Pinpoint the cell where the given text exists, returning its [X, Y] midpoint coordinate. 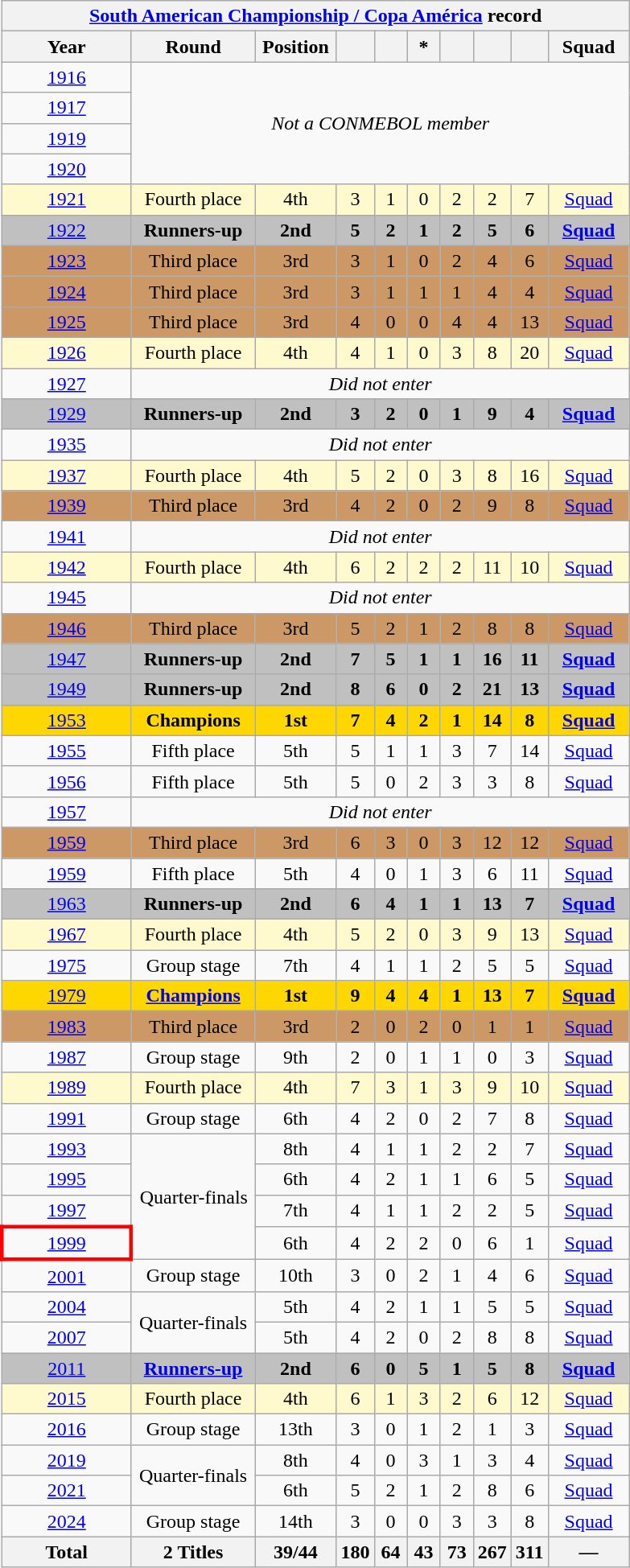
— [589, 1552]
Not a CONMEBOL member [380, 123]
10th [296, 1276]
1947 [66, 659]
1979 [66, 996]
1957 [66, 812]
* [423, 47]
43 [423, 1552]
1946 [66, 628]
1987 [66, 1057]
1920 [66, 169]
14th [296, 1521]
1963 [66, 904]
2001 [66, 1276]
1919 [66, 138]
1929 [66, 414]
1923 [66, 261]
Round [193, 47]
2019 [66, 1460]
1945 [66, 598]
1927 [66, 384]
Position [296, 47]
180 [356, 1552]
1983 [66, 1027]
2 Titles [193, 1552]
1935 [66, 445]
2024 [66, 1521]
311 [529, 1552]
1993 [66, 1149]
1955 [66, 751]
13th [296, 1430]
20 [529, 352]
1995 [66, 1179]
1917 [66, 108]
1916 [66, 77]
1989 [66, 1088]
73 [457, 1552]
64 [391, 1552]
39/44 [296, 1552]
1942 [66, 567]
1922 [66, 230]
1924 [66, 291]
1953 [66, 720]
1937 [66, 475]
Total [66, 1552]
2016 [66, 1430]
1949 [66, 689]
9th [296, 1057]
2004 [66, 1307]
2007 [66, 1337]
1975 [66, 965]
1939 [66, 506]
1941 [66, 537]
1999 [66, 1244]
Year [66, 47]
1967 [66, 935]
2011 [66, 1368]
2015 [66, 1399]
21 [492, 689]
South American Championship / Copa América record [315, 16]
1926 [66, 352]
1956 [66, 781]
2021 [66, 1491]
1997 [66, 1211]
1921 [66, 200]
1925 [66, 322]
267 [492, 1552]
1991 [66, 1118]
